Provide the (x, y) coordinate of the cell's center where the given text is located.  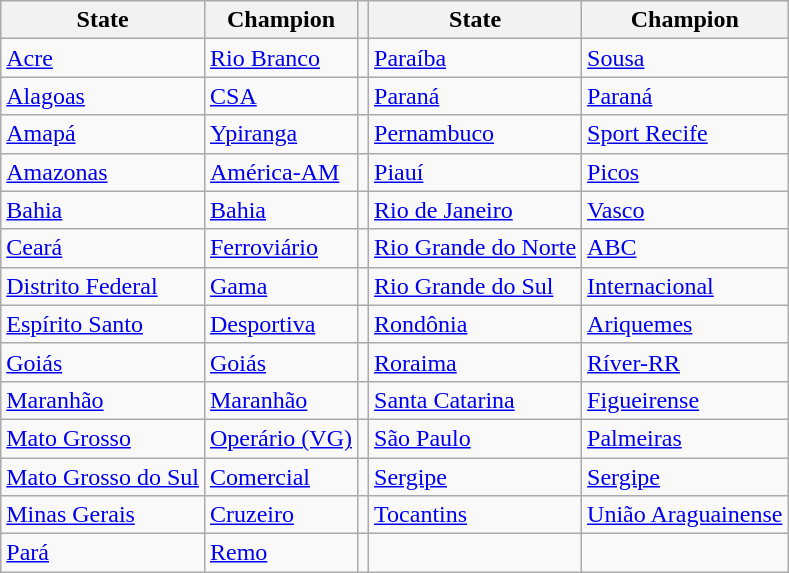
Rondônia (476, 324)
Paraíba (476, 58)
Ceará (103, 248)
Picos (685, 172)
Alagoas (103, 96)
Mato Grosso do Sul (103, 477)
Sousa (685, 58)
Acre (103, 58)
Rio Branco (280, 58)
ABC (685, 248)
São Paulo (476, 438)
Figueirense (685, 400)
Rio de Janeiro (476, 210)
Rio Grande do Sul (476, 286)
Remo (280, 553)
Amapá (103, 134)
Pernambuco (476, 134)
Internacional (685, 286)
Mato Grosso (103, 438)
Minas Gerais (103, 515)
Comercial (280, 477)
Gama (280, 286)
Cruzeiro (280, 515)
Ríver-RR (685, 362)
Ariquemes (685, 324)
Palmeiras (685, 438)
Piauí (476, 172)
Desportiva (280, 324)
Roraima (476, 362)
CSA (280, 96)
Espírito Santo (103, 324)
Ferroviário (280, 248)
União Araguainense (685, 515)
Sport Recife (685, 134)
Operário (VG) (280, 438)
América-AM (280, 172)
Pará (103, 553)
Vasco (685, 210)
Amazonas (103, 172)
Tocantins (476, 515)
Santa Catarina (476, 400)
Rio Grande do Norte (476, 248)
Distrito Federal (103, 286)
Ypiranga (280, 134)
